Search for the cell housing the specified text and yield its [X, Y] center coordinate. 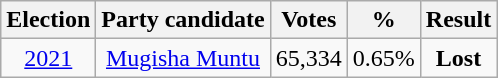
65,334 [308, 58]
Mugisha Muntu [183, 58]
Result [458, 20]
% [384, 20]
Party candidate [183, 20]
2021 [48, 58]
Votes [308, 20]
Election [48, 20]
Lost [458, 58]
0.65% [384, 58]
